Determine the [X, Y] coordinate at the center of the cell enclosing the given text.  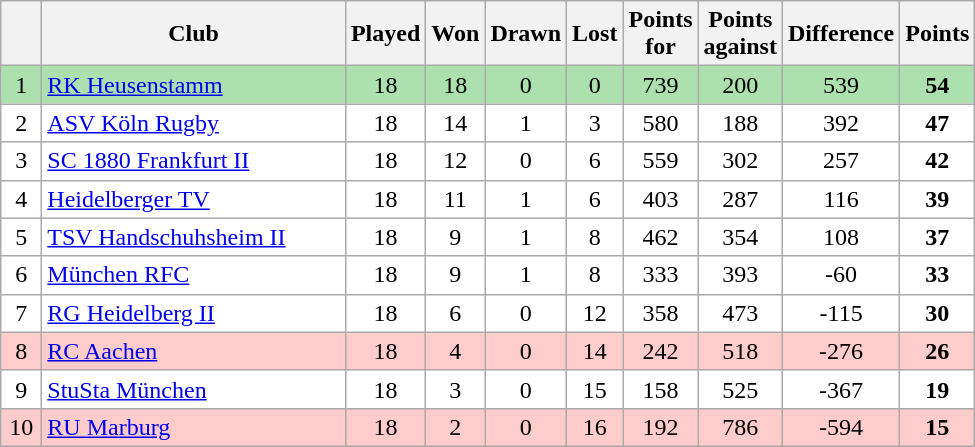
42 [938, 161]
393 [740, 275]
786 [740, 427]
-115 [840, 313]
539 [840, 85]
7 [22, 313]
RG Heidelberg II [194, 313]
Points [938, 34]
33 [938, 275]
Played [385, 34]
37 [938, 237]
462 [660, 237]
392 [840, 123]
Heidelberger TV [194, 199]
10 [22, 427]
108 [840, 237]
200 [740, 85]
-276 [840, 351]
287 [740, 199]
518 [740, 351]
242 [660, 351]
Difference [840, 34]
Points for [660, 34]
Club [194, 34]
Won [456, 34]
158 [660, 389]
188 [740, 123]
116 [840, 199]
192 [660, 427]
358 [660, 313]
26 [938, 351]
580 [660, 123]
RC Aachen [194, 351]
Points against [740, 34]
-367 [840, 389]
RK Heusenstamm [194, 85]
739 [660, 85]
München RFC [194, 275]
5 [22, 237]
Lost [595, 34]
SC 1880 Frankfurt II [194, 161]
333 [660, 275]
525 [740, 389]
16 [595, 427]
11 [456, 199]
TSV Handschuhsheim II [194, 237]
354 [740, 237]
ASV Köln Rugby [194, 123]
39 [938, 199]
47 [938, 123]
30 [938, 313]
-60 [840, 275]
StuSta München [194, 389]
403 [660, 199]
Drawn [526, 34]
19 [938, 389]
302 [740, 161]
257 [840, 161]
RU Marburg [194, 427]
473 [740, 313]
-594 [840, 427]
54 [938, 85]
559 [660, 161]
